Find where the given text appears and provide that cell's center as [x, y] coordinate. 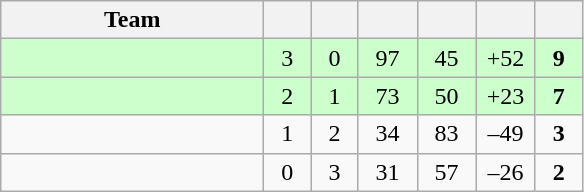
50 [446, 96]
34 [388, 134]
45 [446, 58]
Team [132, 20]
31 [388, 172]
+52 [506, 58]
73 [388, 96]
9 [558, 58]
+23 [506, 96]
–49 [506, 134]
57 [446, 172]
97 [388, 58]
83 [446, 134]
–26 [506, 172]
7 [558, 96]
